Pinpoint the cell where the given text exists, returning its (x, y) midpoint coordinate. 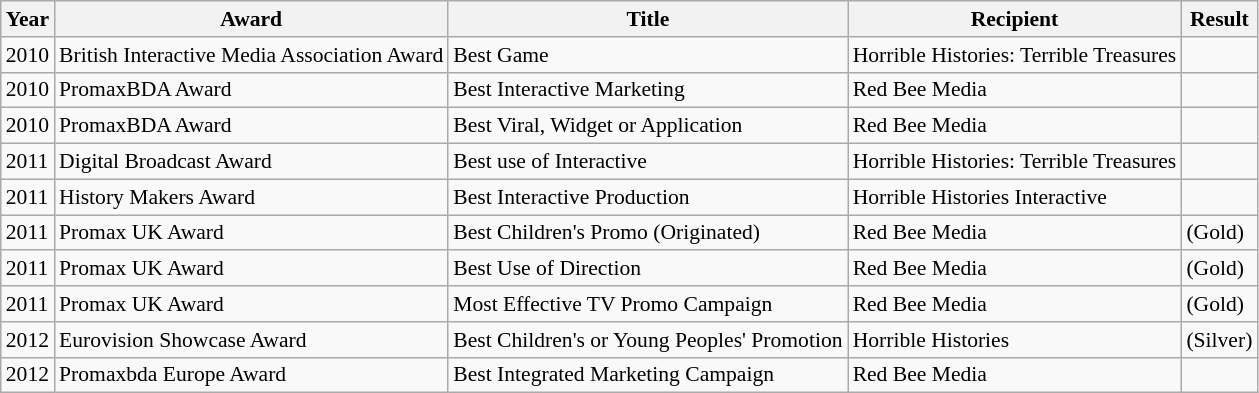
Eurovision Showcase Award (251, 340)
Promaxbda Europe Award (251, 375)
Best Viral, Widget or Application (648, 126)
Best Interactive Marketing (648, 90)
Title (648, 19)
History Makers Award (251, 197)
Horrible Histories Interactive (1015, 197)
Year (28, 19)
Result (1219, 19)
Best Integrated Marketing Campaign (648, 375)
Recipient (1015, 19)
Award (251, 19)
Best Use of Direction (648, 269)
Best Children's Promo (Originated) (648, 233)
Best Game (648, 55)
Digital Broadcast Award (251, 162)
Best Interactive Production (648, 197)
Best use of Interactive (648, 162)
Most Effective TV Promo Campaign (648, 304)
(Silver) (1219, 340)
Best Children's or Young Peoples' Promotion (648, 340)
Horrible Histories (1015, 340)
British Interactive Media Association Award (251, 55)
